Locate the cell with the specified text and output its [x, y] center coordinate. 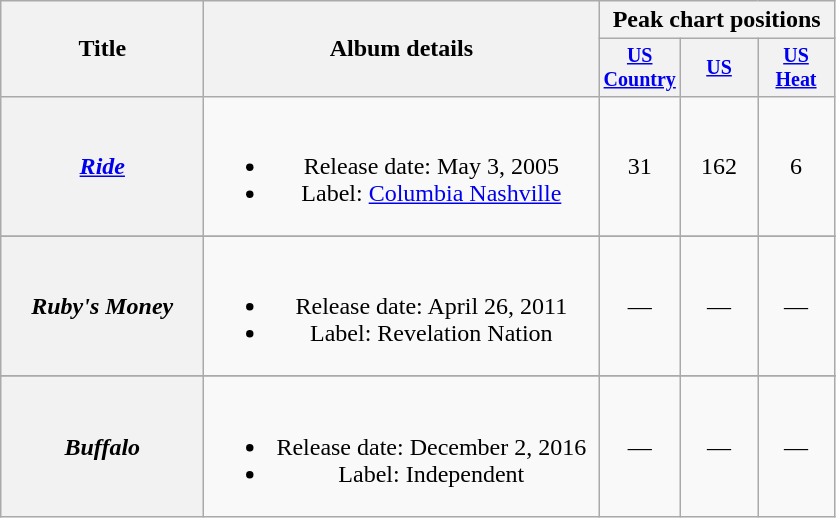
Peak chart positions [717, 20]
US Heat [796, 68]
Release date: April 26, 2011Label: Revelation Nation [402, 306]
US Country [640, 68]
Release date: December 2, 2016Label: Independent [402, 446]
Release date: May 3, 2005Label: Columbia Nashville [402, 166]
Album details [402, 49]
US [720, 68]
31 [640, 166]
Buffalo [102, 446]
Ruby's Money [102, 306]
6 [796, 166]
162 [720, 166]
Title [102, 49]
Ride [102, 166]
